For the text-containing cell, return its midpoint in (X, Y) coordinate format. 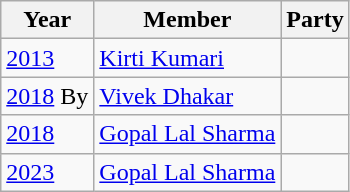
2023 (48, 172)
2013 (48, 58)
Kirti Kumari (188, 58)
2018 By (48, 96)
Member (188, 20)
Vivek Dhakar (188, 96)
Year (48, 20)
2018 (48, 134)
Party (315, 20)
